Scan for the cell matching the given text and deliver its (X, Y) coordinate at center. 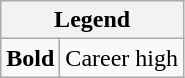
Legend (92, 20)
Bold (30, 58)
Career high (122, 58)
